Locate the cell with the specified text and output its [X, Y] center coordinate. 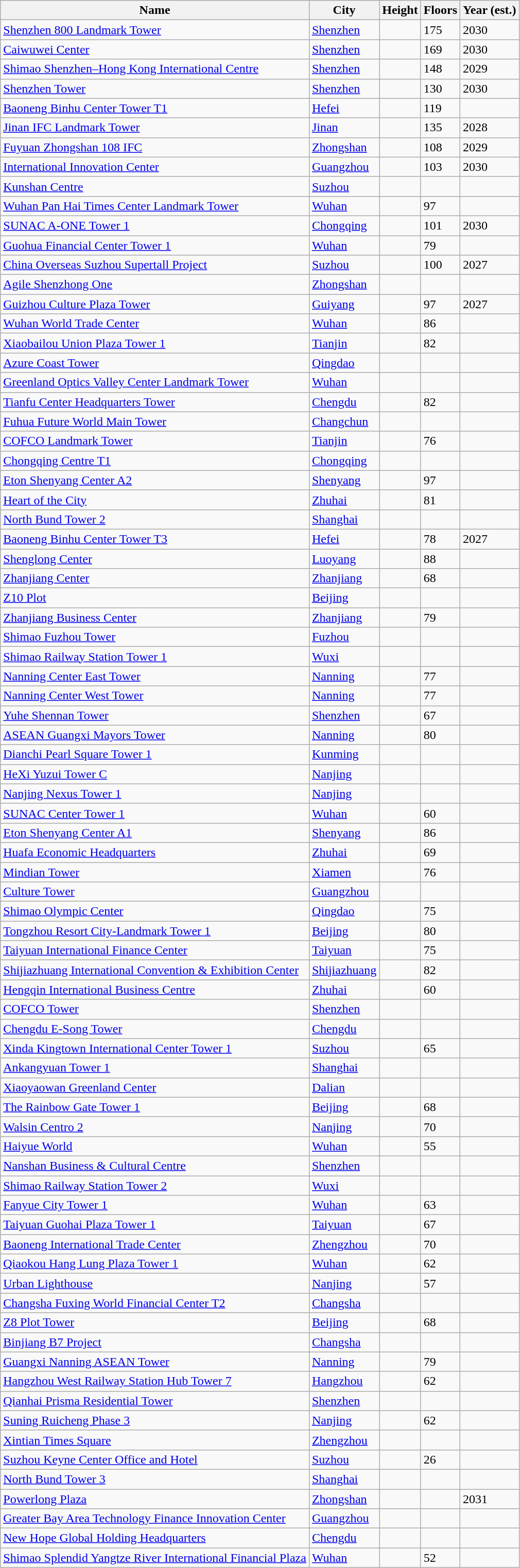
108 [440, 147]
Guohua Financial Center Tower 1 [155, 245]
Qiaokou Hang Lung Plaza Tower 1 [155, 1264]
China Overseas Suzhou Supertall Project [155, 265]
Shijiazhuang International Convention & Exhibition Center [155, 970]
SUNAC Center Tower 1 [155, 813]
Shenglong Center [155, 558]
119 [440, 108]
Eton Shenyang Center A1 [155, 833]
Kunshan Centre [155, 186]
Shimao Railway Station Tower 2 [155, 1185]
Agile Shenzhong One [155, 285]
2028 [490, 128]
Binjiang B7 Project [155, 1342]
26 [440, 1459]
Changchun [344, 421]
Zhanjiang Center [155, 578]
Fuzhou [344, 637]
Caiwuwei Center [155, 49]
Jinan IFC Landmark Tower [155, 128]
Taiyuan Guohai Plaza Tower 1 [155, 1225]
COFCO Landmark Tower [155, 441]
Urban Lighthouse [155, 1283]
Qianhai Prisma Residential Tower [155, 1401]
Height [400, 10]
Kunming [344, 754]
Wuhan World Trade Center [155, 324]
69 [440, 852]
100 [440, 265]
Fuyuan Zhongshan 108 IFC [155, 147]
Xiaoyaowan Greenland Center [155, 1087]
HeXi Yuzui Tower C [155, 774]
Hangzhou West Railway Station Hub Tower 7 [155, 1381]
COFCO Tower [155, 1009]
Yuhe Shennan Tower [155, 715]
88 [440, 558]
Nanjing Nexus Tower 1 [155, 794]
Nanning Center West Tower [155, 696]
Baoneng Binhu Center Tower T1 [155, 108]
Name [155, 10]
Xintian Times Square [155, 1440]
2031 [490, 1499]
148 [440, 69]
Zhanjiang Business Center [155, 618]
57 [440, 1283]
Shimao Railway Station Tower 1 [155, 657]
Fanyue City Tower 1 [155, 1205]
Chengdu E-Song Tower [155, 1029]
Z10 Plot [155, 598]
Shijiazhuang [344, 970]
Shenzhen Tower [155, 89]
Nanning Center East Tower [155, 676]
Suning Ruicheng Phase 3 [155, 1420]
City [344, 10]
SUNAC A-ONE Tower 1 [155, 225]
Xiaobailou Union Plaza Tower 1 [155, 343]
Baoneng Binhu Center Tower T3 [155, 539]
Jinan [344, 128]
Dianchi Pearl Square Tower 1 [155, 754]
Shenzhen 800 Landmark Tower [155, 30]
New Hope Global Holding Headquarters [155, 1538]
Changsha Fuxing World Financial Center T2 [155, 1303]
Guiyang [344, 304]
Azure Coast Tower [155, 363]
Ankangyuan Tower 1 [155, 1068]
Tianfu Center Headquarters Tower [155, 402]
Guangxi Nanning ASEAN Tower [155, 1362]
Hangzhou [344, 1381]
Year (est.) [490, 10]
Shimao Fuzhou Tower [155, 637]
Greenland Optics Valley Center Landmark Tower [155, 382]
Huafa Economic Headquarters [155, 852]
North Bund Tower 2 [155, 519]
Shimao Olympic Center [155, 911]
Eton Shenyang Center A2 [155, 480]
Shimao Shenzhen–Hong Kong International Centre [155, 69]
International Innovation Center [155, 167]
130 [440, 89]
Dalian [344, 1087]
Taiyuan International Finance Center [155, 950]
Haiyue World [155, 1146]
Tongzhou Resort City-Landmark Tower 1 [155, 931]
The Rainbow Gate Tower 1 [155, 1107]
Mindian Tower [155, 872]
Greater Bay Area Technology Finance Innovation Center [155, 1519]
175 [440, 30]
Nanshan Business & Cultural Centre [155, 1166]
65 [440, 1048]
Xiamen [344, 872]
ASEAN Guangxi Mayors Tower [155, 735]
81 [440, 500]
Floors [440, 10]
Powerlong Plaza [155, 1499]
78 [440, 539]
Z8 Plot Tower [155, 1323]
101 [440, 225]
Walsin Centro 2 [155, 1126]
135 [440, 128]
Xinda Kingtown International Center Tower 1 [155, 1048]
Wuhan Pan Hai Times Center Landmark Tower [155, 206]
Fuhua Future World Main Tower [155, 421]
North Bund Tower 3 [155, 1479]
Suzhou Keyne Center Office and Hotel [155, 1459]
55 [440, 1146]
Guizhou Culture Plaza Tower [155, 304]
103 [440, 167]
Culture Tower [155, 892]
169 [440, 49]
Luoyang [344, 558]
Baoneng International Trade Center [155, 1244]
Heart of the City [155, 500]
52 [440, 1558]
Chongqing Centre T1 [155, 461]
Hengqin International Business Centre [155, 990]
63 [440, 1205]
Shimao Splendid Yangtze River International Financial Plaza [155, 1558]
